Search for the cell housing the specified text and yield its (X, Y) center coordinate. 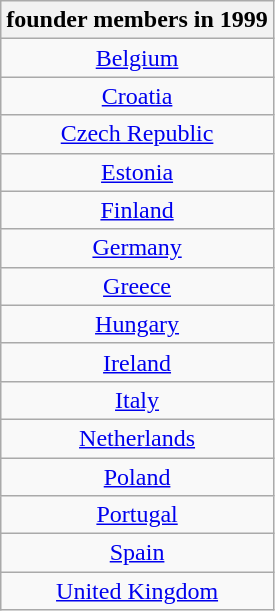
Finland (138, 210)
Estonia (138, 172)
Belgium (138, 58)
Croatia (138, 96)
Poland (138, 477)
Germany (138, 248)
Portugal (138, 515)
Hungary (138, 324)
Greece (138, 286)
Ireland (138, 362)
Netherlands (138, 438)
Czech Republic (138, 134)
founder members in 1999 (138, 20)
Italy (138, 400)
Spain (138, 553)
United Kingdom (138, 591)
